Scan for the cell matching the given text and deliver its [x, y] coordinate at center. 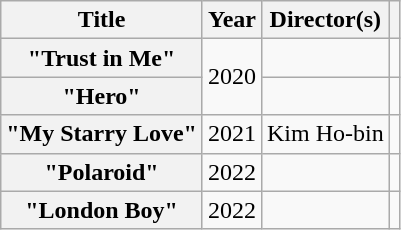
2020 [232, 77]
Title [102, 20]
"Trust in Me" [102, 58]
"My Starry Love" [102, 134]
"Polaroid" [102, 172]
2021 [232, 134]
Year [232, 20]
Kim Ho-bin [325, 134]
Director(s) [325, 20]
"London Boy" [102, 210]
"Hero" [102, 96]
